Return the [X, Y] coordinate for the center point of the cell that contains the specified text.  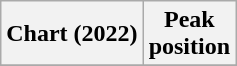
Chart (2022) [72, 34]
Peakposition [189, 34]
